Search for the cell housing the specified text and yield its (x, y) center coordinate. 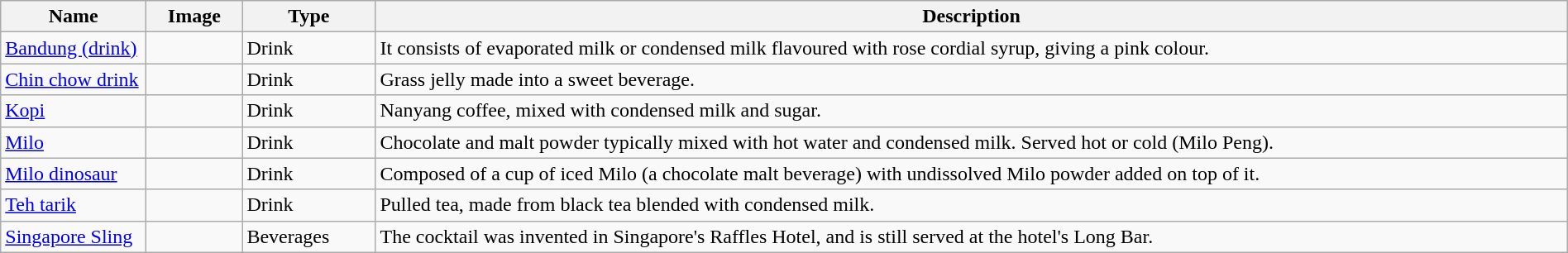
Bandung (drink) (74, 48)
Singapore Sling (74, 236)
The cocktail was invented in Singapore's Raffles Hotel, and is still served at the hotel's Long Bar. (971, 236)
Image (194, 17)
Name (74, 17)
Kopi (74, 111)
Nanyang coffee, mixed with condensed milk and sugar. (971, 111)
Chocolate and malt powder typically mixed with hot water and condensed milk. Served hot or cold (Milo Peng). (971, 142)
Teh tarik (74, 205)
Type (309, 17)
Pulled tea, made from black tea blended with condensed milk. (971, 205)
Grass jelly made into a sweet beverage. (971, 79)
Composed of a cup of iced Milo (a chocolate malt beverage) with undissolved Milo powder added on top of it. (971, 174)
Description (971, 17)
It consists of evaporated milk or condensed milk flavoured with rose cordial syrup, giving a pink colour. (971, 48)
Milo (74, 142)
Milo dinosaur (74, 174)
Beverages (309, 236)
Chin chow drink (74, 79)
